Return (x, y) of the center of cell containing provided text 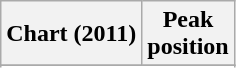
Chart (2011) (72, 34)
Peakposition (188, 34)
